Scan for the cell matching the given text and deliver its (x, y) coordinate at center. 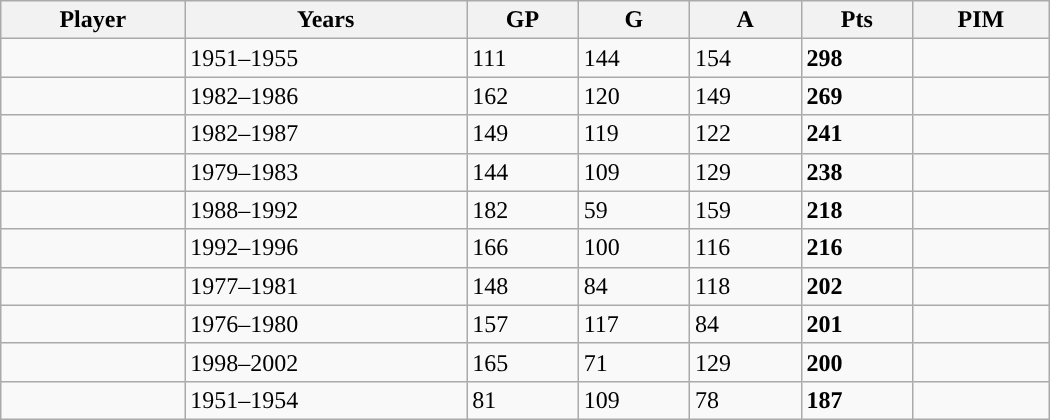
1998–2002 (326, 362)
157 (522, 324)
218 (856, 210)
182 (522, 210)
148 (522, 286)
59 (634, 210)
1988–1992 (326, 210)
1982–1986 (326, 96)
78 (746, 400)
269 (856, 96)
A (746, 20)
201 (856, 324)
1992–1996 (326, 248)
PIM (980, 20)
119 (634, 134)
238 (856, 172)
165 (522, 362)
117 (634, 324)
118 (746, 286)
1977–1981 (326, 286)
120 (634, 96)
GP (522, 20)
162 (522, 96)
166 (522, 248)
241 (856, 134)
100 (634, 248)
1982–1987 (326, 134)
1951–1954 (326, 400)
71 (634, 362)
200 (856, 362)
1976–1980 (326, 324)
116 (746, 248)
81 (522, 400)
187 (856, 400)
154 (746, 58)
Years (326, 20)
122 (746, 134)
159 (746, 210)
298 (856, 58)
Player (93, 20)
G (634, 20)
Pts (856, 20)
202 (856, 286)
1979–1983 (326, 172)
1951–1955 (326, 58)
216 (856, 248)
111 (522, 58)
